Find where the given text appears and provide that cell's center as (X, Y) coordinate. 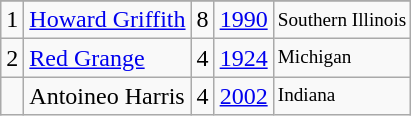
Howard Griffith (108, 20)
1990 (244, 20)
Indiana (342, 96)
1924 (244, 58)
Michigan (342, 58)
Southern Illinois (342, 20)
1 (12, 20)
Antoineo Harris (108, 96)
2 (12, 58)
Red Grange (108, 58)
8 (202, 20)
2002 (244, 96)
